Extract the (X, Y) coordinate from the center of the cell holding the provided text.  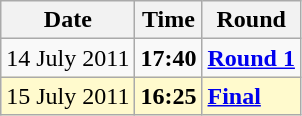
Round (251, 20)
Date (68, 20)
14 July 2011 (68, 58)
Round 1 (251, 58)
16:25 (168, 96)
17:40 (168, 58)
Time (168, 20)
15 July 2011 (68, 96)
Final (251, 96)
